For the text-containing cell, return its midpoint in (X, Y) coordinate format. 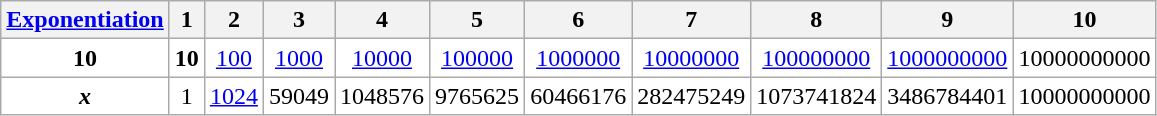
6 (578, 20)
9 (948, 20)
100 (234, 58)
3 (298, 20)
5 (478, 20)
1000000 (578, 58)
2 (234, 20)
9765625 (478, 96)
10000 (382, 58)
282475249 (692, 96)
10000000 (692, 58)
1024 (234, 96)
4 (382, 20)
100000 (478, 58)
Exponentiation (86, 20)
60466176 (578, 96)
7 (692, 20)
59049 (298, 96)
1000000000 (948, 58)
100000000 (816, 58)
1048576 (382, 96)
x (86, 96)
8 (816, 20)
1073741824 (816, 96)
3486784401 (948, 96)
1000 (298, 58)
